Determine the (X, Y) coordinate at the center of the cell enclosing the given text.  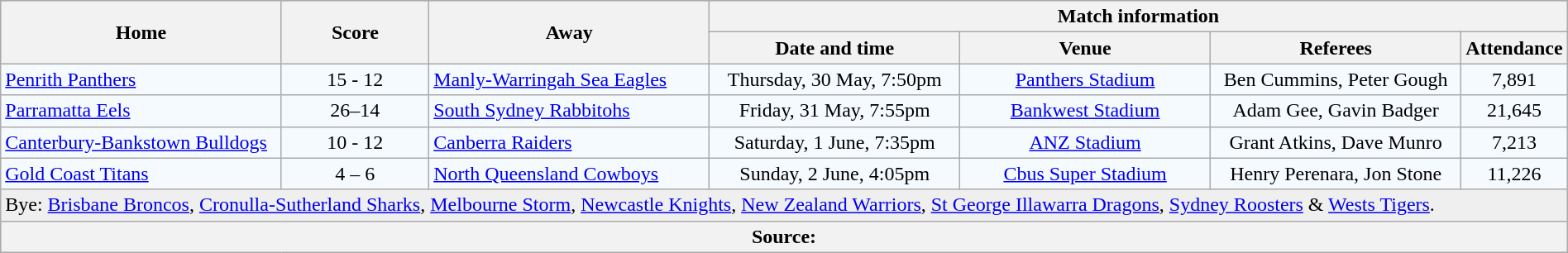
Canterbury-Bankstown Bulldogs (141, 142)
Source: (784, 236)
Henry Perenara, Jon Stone (1336, 174)
Date and time (835, 48)
Gold Coast Titans (141, 174)
Friday, 31 May, 7:55pm (835, 111)
Ben Cummins, Peter Gough (1336, 79)
Match information (1139, 17)
Cbus Super Stadium (1085, 174)
10 - 12 (356, 142)
South Sydney Rabbitohs (569, 111)
Penrith Panthers (141, 79)
Score (356, 32)
Away (569, 32)
Sunday, 2 June, 4:05pm (835, 174)
Attendance (1514, 48)
Venue (1085, 48)
Adam Gee, Gavin Badger (1336, 111)
15 - 12 (356, 79)
Referees (1336, 48)
7,891 (1514, 79)
Grant Atkins, Dave Munro (1336, 142)
11,226 (1514, 174)
Thursday, 30 May, 7:50pm (835, 79)
Parramatta Eels (141, 111)
Home (141, 32)
ANZ Stadium (1085, 142)
Panthers Stadium (1085, 79)
Saturday, 1 June, 7:35pm (835, 142)
Canberra Raiders (569, 142)
7,213 (1514, 142)
21,645 (1514, 111)
26–14 (356, 111)
4 – 6 (356, 174)
Bankwest Stadium (1085, 111)
Manly-Warringah Sea Eagles (569, 79)
North Queensland Cowboys (569, 174)
